Output the (x, y) coordinate of the center of the cell containing the given text.  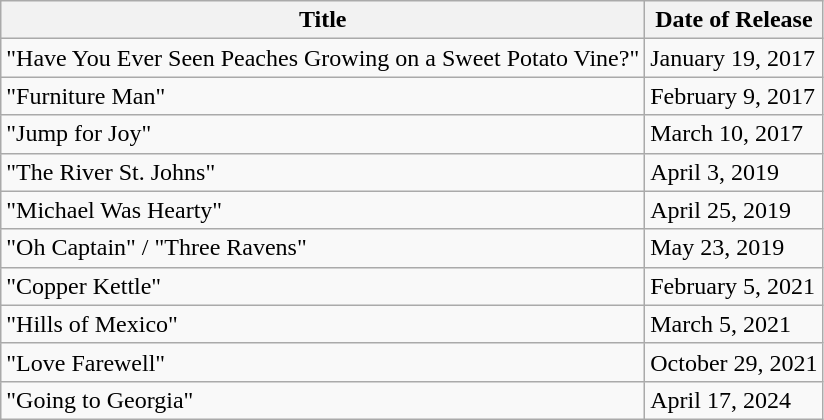
January 19, 2017 (734, 58)
"Love Farewell" (323, 362)
October 29, 2021 (734, 362)
May 23, 2019 (734, 248)
"Oh Captain" / "Three Ravens" (323, 248)
Date of Release (734, 20)
March 5, 2021 (734, 324)
"Furniture Man" (323, 96)
"Copper Kettle" (323, 286)
"The River St. Johns" (323, 172)
February 5, 2021 (734, 286)
"Michael Was Hearty" (323, 210)
"Hills of Mexico" (323, 324)
April 3, 2019 (734, 172)
March 10, 2017 (734, 134)
Title (323, 20)
February 9, 2017 (734, 96)
April 17, 2024 (734, 400)
"Going to Georgia" (323, 400)
"Have You Ever Seen Peaches Growing on a Sweet Potato Vine?" (323, 58)
April 25, 2019 (734, 210)
"Jump for Joy" (323, 134)
